Capture the cell that displays the provided text and extract its [X, Y] central coordinate. 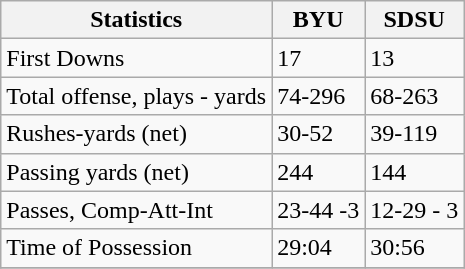
17 [318, 58]
Total offense, plays - yards [136, 96]
74-296 [318, 96]
29:04 [318, 248]
68-263 [414, 96]
Time of Possession [136, 248]
144 [414, 172]
Statistics [136, 20]
Passes, Comp-Att-Int [136, 210]
Rushes-yards (net) [136, 134]
30:56 [414, 248]
13 [414, 58]
SDSU [414, 20]
30-52 [318, 134]
12-29 - 3 [414, 210]
First Downs [136, 58]
39-119 [414, 134]
BYU [318, 20]
244 [318, 172]
Passing yards (net) [136, 172]
23-44 -3 [318, 210]
